Return the [x, y] coordinate for the center point of the cell that contains the specified text.  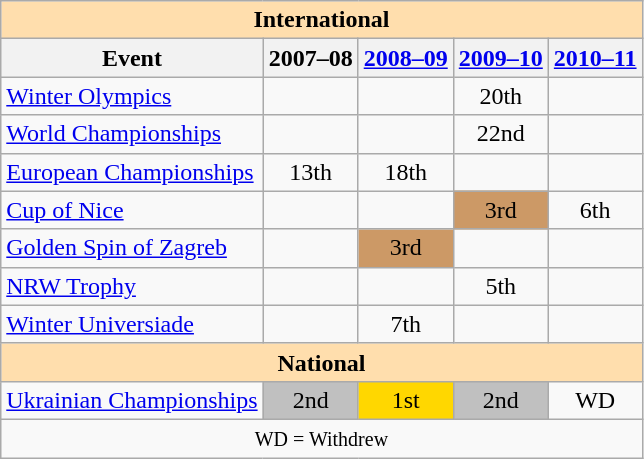
WD = Withdrew [322, 438]
NRW Trophy [132, 286]
18th [406, 172]
Cup of Nice [132, 210]
Event [132, 58]
2008–09 [406, 58]
Winter Olympics [132, 96]
2010–11 [595, 58]
6th [595, 210]
20th [500, 96]
WD [595, 400]
7th [406, 324]
2007–08 [310, 58]
Winter Universiade [132, 324]
5th [500, 286]
Ukrainian Championships [132, 400]
World Championships [132, 134]
Golden Spin of Zagreb [132, 248]
13th [310, 172]
22nd [500, 134]
1st [406, 400]
European Championships [132, 172]
International [322, 20]
2009–10 [500, 58]
National [322, 362]
